From the cell containing the given text, extract its center point as [x, y] coordinate. 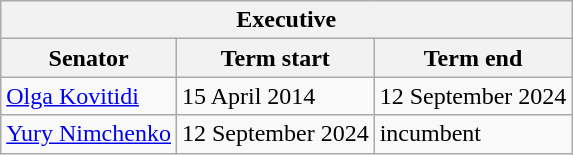
Senator [89, 58]
incumbent [473, 134]
Term end [473, 58]
Olga Kovitidi [89, 96]
Yury Nimchenko [89, 134]
15 April 2014 [275, 96]
Executive [286, 20]
Term start [275, 58]
